Capture the cell that displays the provided text and extract its [x, y] central coordinate. 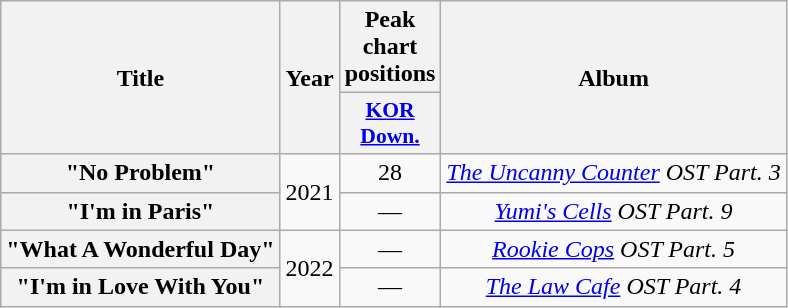
2021 [310, 192]
"I'm in Love With You" [140, 287]
"No Problem" [140, 173]
Rookie Cops OST Part. 5 [614, 249]
Peak chart positions [390, 47]
Year [310, 78]
28 [390, 173]
The Law Cafe OST Part. 4 [614, 287]
2022 [310, 268]
Title [140, 78]
"I'm in Paris" [140, 211]
Album [614, 78]
KORDown. [390, 124]
Yumi's Cells OST Part. 9 [614, 211]
"What A Wonderful Day" [140, 249]
The Uncanny Counter OST Part. 3 [614, 173]
